Extract the [x, y] coordinate from the center of the cell holding the provided text.  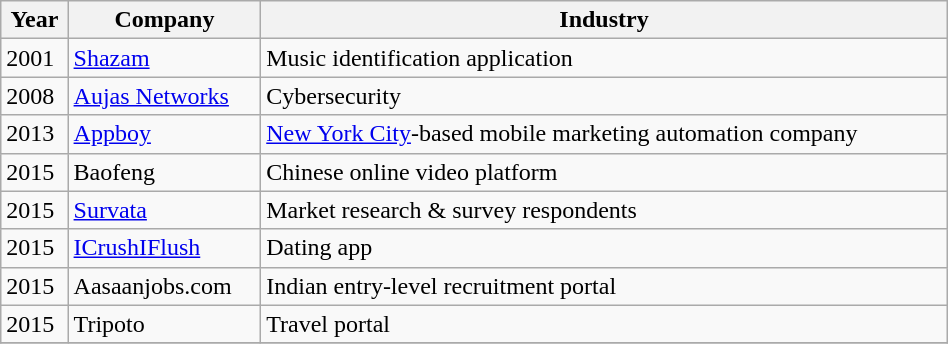
Company [164, 20]
Industry [604, 20]
2001 [34, 58]
Chinese online video platform [604, 172]
Tripoto [164, 324]
Cybersecurity [604, 96]
Travel portal [604, 324]
Shazam [164, 58]
Dating app [604, 248]
ICrushIFlush [164, 248]
Appboy [164, 134]
New York City-based mobile marketing automation company [604, 134]
Music identification application [604, 58]
Aasaanjobs.com [164, 286]
2013 [34, 134]
Market research & survey respondents [604, 210]
Baofeng [164, 172]
Survata [164, 210]
2008 [34, 96]
Year [34, 20]
Aujas Networks [164, 96]
Indian entry-level recruitment portal [604, 286]
